Provide the (x, y) coordinate of the cell's center where the given text is located.  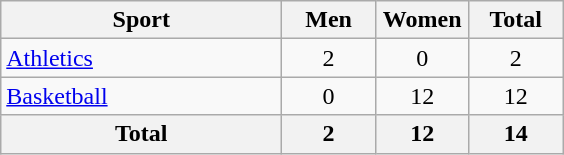
Men (329, 20)
Basketball (142, 96)
14 (516, 134)
Athletics (142, 58)
Sport (142, 20)
Women (422, 20)
